Extract the (x, y) coordinate from the center of the cell holding the provided text.  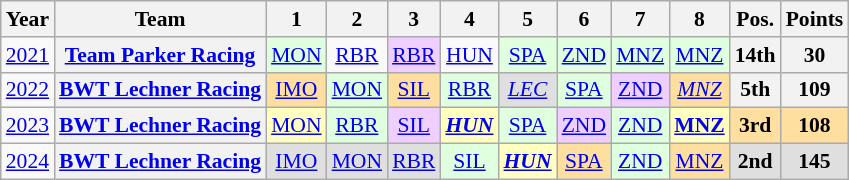
3rd (756, 126)
7 (640, 19)
Team (160, 19)
2022 (28, 90)
30 (815, 55)
3 (414, 19)
Pos. (756, 19)
5th (756, 90)
4 (469, 19)
2nd (756, 162)
145 (815, 162)
109 (815, 90)
2021 (28, 55)
14th (756, 55)
108 (815, 126)
2024 (28, 162)
5 (528, 19)
8 (699, 19)
LEC (528, 90)
6 (584, 19)
1 (296, 19)
Team Parker Racing (160, 55)
Year (28, 19)
2 (358, 19)
2023 (28, 126)
Points (815, 19)
